Pinpoint the cell where the given text exists, returning its (X, Y) midpoint coordinate. 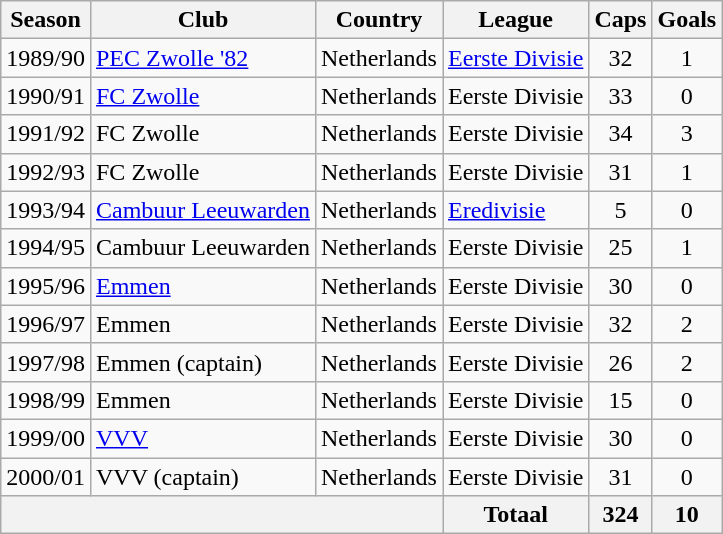
324 (620, 515)
2000/01 (46, 477)
Emmen (captain) (202, 362)
1992/93 (46, 172)
League (515, 20)
1997/98 (46, 362)
1995/96 (46, 286)
1990/91 (46, 96)
VVV (202, 438)
1999/00 (46, 438)
Club (202, 20)
15 (620, 400)
1998/99 (46, 400)
1996/97 (46, 324)
Goals (687, 20)
1989/90 (46, 58)
Country (378, 20)
5 (620, 210)
33 (620, 96)
Season (46, 20)
25 (620, 248)
Totaal (515, 515)
PEC Zwolle '82 (202, 58)
3 (687, 134)
Caps (620, 20)
VVV (captain) (202, 477)
1991/92 (46, 134)
26 (620, 362)
Eredivisie (515, 210)
1993/94 (46, 210)
1994/95 (46, 248)
34 (620, 134)
10 (687, 515)
